Scan for the cell matching the given text and deliver its (x, y) coordinate at center. 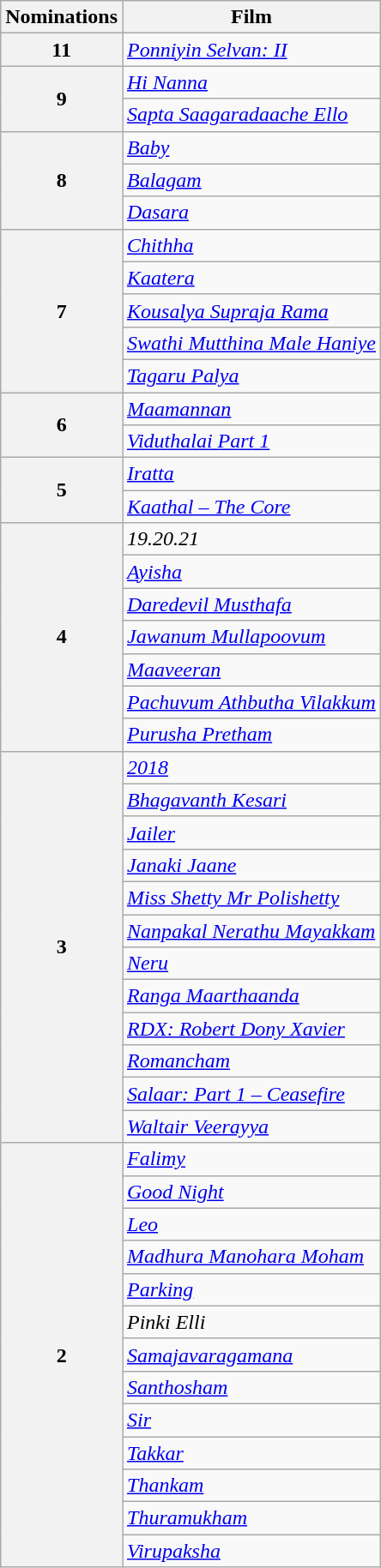
2018 (251, 767)
Madhura Manohara Moham (251, 1257)
Falimy (251, 1159)
Neru (251, 964)
Kousalya Supraja Rama (251, 310)
Bhagavanth Kesari (251, 800)
Salaar: Part 1 – Ceasefire (251, 1094)
Kaathal – The Core (251, 507)
Sapta Saagaradaache Ello (251, 115)
Ayisha (251, 572)
RDX: Robert Dony Xavier (251, 1029)
Miss Shetty Mr Polishetty (251, 898)
Swathi Mutthina Male Haniye (251, 343)
Purusha Pretham (251, 735)
Santhosham (251, 1387)
Jawanum Mullapoovum (251, 637)
Kaatera (251, 278)
Sir (251, 1420)
Samajavaragamana (251, 1355)
Thuramukham (251, 1518)
3 (62, 946)
Pinki Elli (251, 1322)
Jailer (251, 832)
19.20.21 (251, 539)
Nominations (62, 17)
2 (62, 1355)
5 (62, 490)
Ranga Maarthaanda (251, 996)
Pachuvum Athbutha Vilakkum (251, 702)
Film (251, 17)
9 (62, 99)
Iratta (251, 474)
Parking (251, 1289)
Waltair Veerayya (251, 1126)
Dasara (251, 213)
6 (62, 425)
Janaki Jaane (251, 865)
Daredevil Musthafa (251, 604)
Takkar (251, 1453)
4 (62, 637)
Viduthalai Part 1 (251, 442)
Baby (251, 147)
Maamannan (251, 409)
8 (62, 180)
11 (62, 50)
Chithha (251, 245)
Good Night (251, 1192)
Balagam (251, 180)
7 (62, 310)
Maaveeran (251, 670)
Leo (251, 1224)
Virupaksha (251, 1551)
Ponniyin Selvan: II (251, 50)
Thankam (251, 1486)
Nanpakal Nerathu Mayakkam (251, 930)
Romancham (251, 1061)
Hi Nanna (251, 82)
Tagaru Palya (251, 375)
